Return (x, y) of the center of cell containing provided text 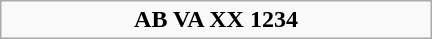
AB VA XX 1234 (216, 20)
